Determine the [x, y] coordinate at the center of the cell enclosing the given text.  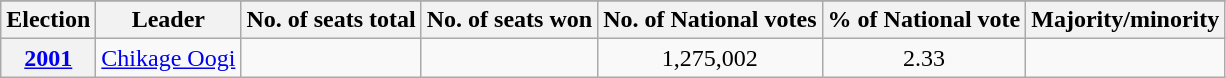
No. of National votes [710, 20]
1,275,002 [710, 58]
2.33 [924, 58]
Chikage Oogi [168, 58]
Election [48, 20]
2001 [48, 58]
No. of seats total [331, 20]
Leader [168, 20]
No. of seats won [509, 20]
% of National vote [924, 20]
Majority/minority [1126, 20]
